Pinpoint the cell where the given text exists, returning its (X, Y) midpoint coordinate. 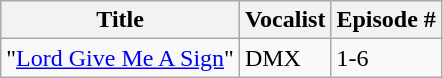
Vocalist (285, 20)
"Lord Give Me A Sign" (120, 58)
1-6 (386, 58)
DMX (285, 58)
Episode # (386, 20)
Title (120, 20)
